Locate the cell with the specified text and output its (x, y) center coordinate. 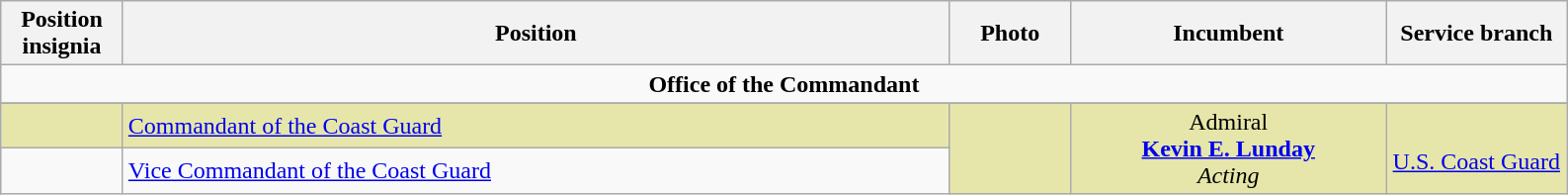
Photo (1010, 34)
Position insignia (62, 34)
Service branch (1476, 34)
Incumbent (1229, 34)
Vice Commandant of the Coast Guard (536, 171)
Commandant of the Coast Guard (536, 126)
U.S. Coast Guard (1476, 148)
Office of the Commandant (784, 84)
Position (536, 34)
AdmiralKevin E. LundayActing (1229, 148)
